Provide the (x, y) coordinate of the cell's center where the given text is located.  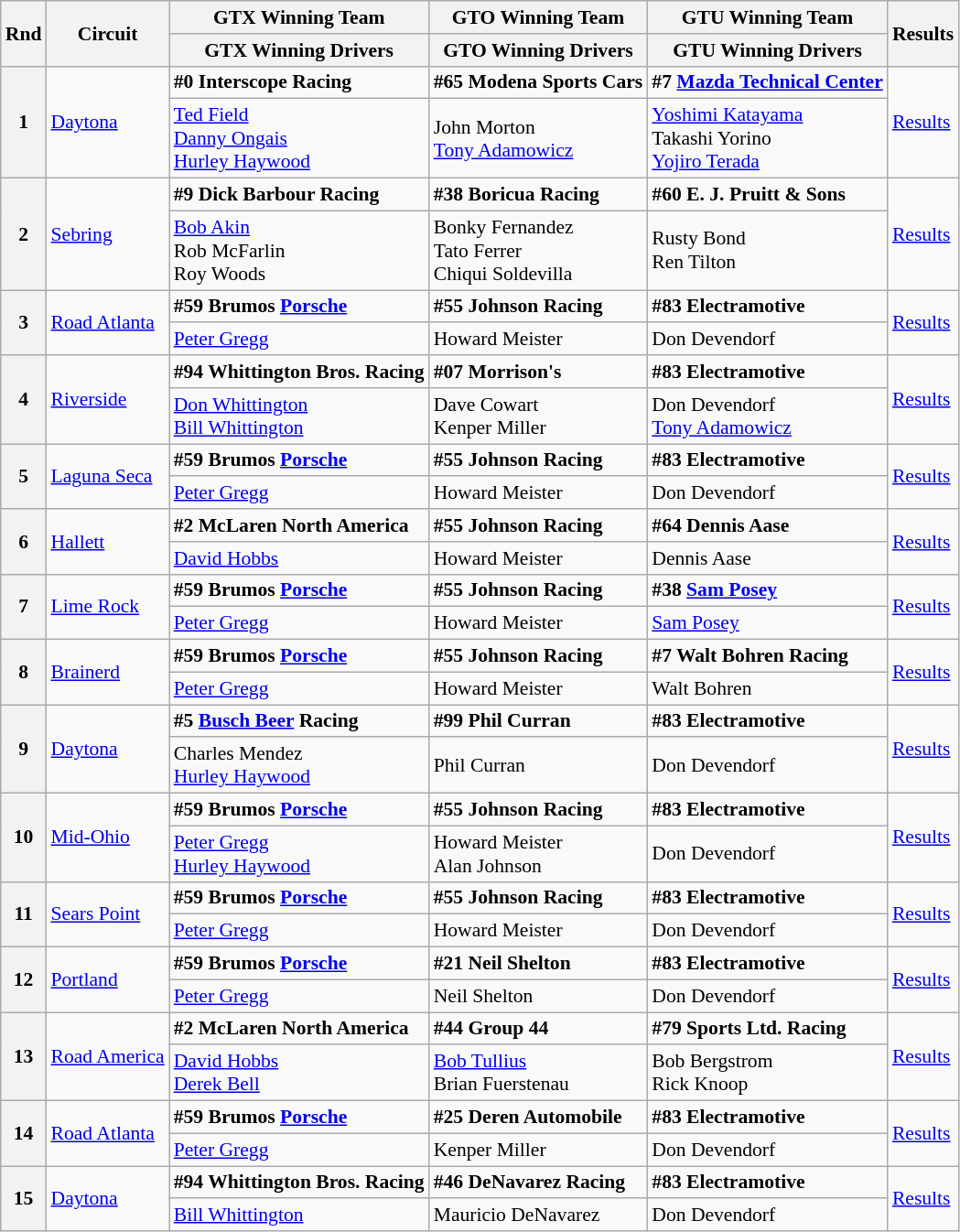
14 (24, 1133)
Riverside (107, 399)
GTO Winning Team (538, 17)
#38 Sam Posey (767, 590)
10 (24, 838)
GTX Winning Drivers (299, 50)
5 (24, 476)
1 (24, 122)
Lime Rock (107, 606)
Don Whittington Bill Whittington (299, 416)
Bonky Fernandez Tato Ferrer Chiqui Soldevilla (538, 251)
David Hobbs (299, 558)
#79 Sports Ltd. Racing (767, 1029)
Charles Mendez Hurley Haywood (299, 765)
Kenper Miller (538, 1150)
GTU Winning Drivers (767, 50)
#25 Deren Automobile (538, 1118)
#65 Modena Sports Cars (538, 82)
Howard Meister Alan Johnson (538, 853)
Peter Gregg Hurley Haywood (299, 853)
#0 Interscope Racing (299, 82)
David Hobbs Derek Bell (299, 1073)
Portland (107, 979)
Sebring (107, 234)
Dennis Aase (767, 558)
4 (24, 399)
2 (24, 234)
6 (24, 542)
Dave Cowart Kenper Miller (538, 416)
Sam Posey (767, 623)
Bob Akin Rob McFarlin Roy Woods (299, 251)
Brainerd (107, 672)
#5 Busch Beer Racing (299, 721)
#7 Walt Bohren Racing (767, 656)
#07 Morrison's (538, 372)
GTU Winning Team (767, 17)
Phil Curran (538, 765)
#9 Dick Barbour Racing (299, 195)
GTO Winning Drivers (538, 50)
12 (24, 979)
#99 Phil Curran (538, 721)
#46 DeNavarez Racing (538, 1183)
15 (24, 1199)
8 (24, 672)
11 (24, 913)
John Morton Tony Adamowicz (538, 139)
Rnd (24, 33)
#60 E. J. Pruitt & Sons (767, 195)
#38 Boricua Racing (538, 195)
#64 Dennis Aase (767, 525)
#44 Group 44 (538, 1029)
Yoshimi Katayama Takashi Yorino Yojiro Terada (767, 139)
13 (24, 1056)
3 (24, 322)
Walt Bohren (767, 688)
Ted Field Danny Ongais Hurley Haywood (299, 139)
Bill Whittington (299, 1216)
Don Devendorf Tony Adamowicz (767, 416)
Mauricio DeNavarez (538, 1216)
Hallett (107, 542)
Mid-Ohio (107, 838)
7 (24, 606)
Road America (107, 1056)
Circuit (107, 33)
Rusty Bond Ren Tilton (767, 251)
Neil Shelton (538, 996)
Bob Bergstrom Rick Knoop (767, 1073)
#21 Neil Shelton (538, 964)
9 (24, 749)
Bob Tullius Brian Fuerstenau (538, 1073)
GTX Winning Team (299, 17)
Laguna Seca (107, 476)
Sears Point (107, 913)
#7 Mazda Technical Center (767, 82)
